Detect which cell encompasses the target text, then output its (x, y) center coordinate. 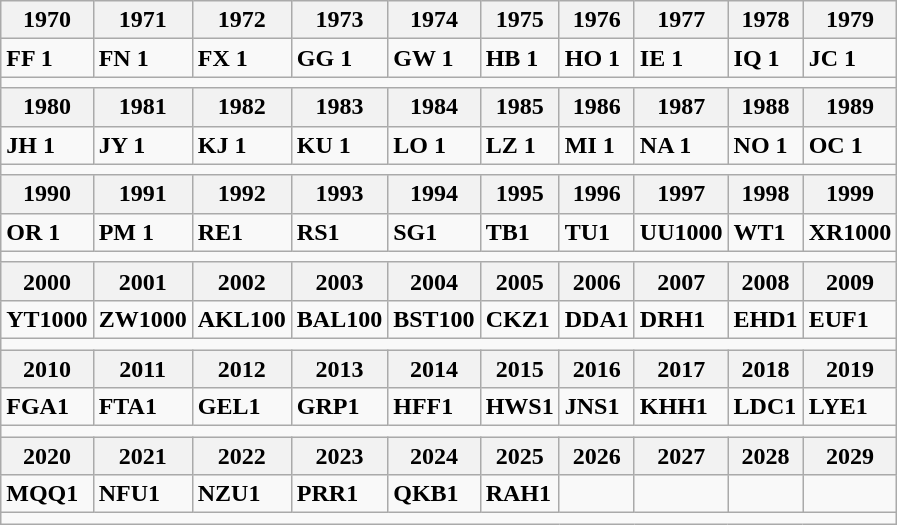
GG 1 (339, 58)
2021 (142, 456)
1994 (434, 194)
CKZ1 (520, 319)
KU 1 (339, 145)
BST100 (434, 319)
IE 1 (681, 58)
ZW1000 (142, 319)
2013 (339, 369)
1992 (242, 194)
1987 (681, 107)
2005 (520, 281)
HB 1 (520, 58)
FN 1 (142, 58)
LDC1 (766, 407)
2015 (520, 369)
HFF1 (434, 407)
JH 1 (47, 145)
1977 (681, 20)
2019 (850, 369)
RE1 (242, 232)
AKL100 (242, 319)
1991 (142, 194)
1972 (242, 20)
OR 1 (47, 232)
2002 (242, 281)
2027 (681, 456)
1980 (47, 107)
GRP1 (339, 407)
2028 (766, 456)
GW 1 (434, 58)
2004 (434, 281)
RS1 (339, 232)
PRR1 (339, 494)
2008 (766, 281)
HWS1 (520, 407)
NO 1 (766, 145)
1993 (339, 194)
2003 (339, 281)
1988 (766, 107)
1979 (850, 20)
1971 (142, 20)
JC 1 (850, 58)
1975 (520, 20)
2022 (242, 456)
2014 (434, 369)
2006 (596, 281)
1997 (681, 194)
1998 (766, 194)
2001 (142, 281)
1999 (850, 194)
2000 (47, 281)
FX 1 (242, 58)
OC 1 (850, 145)
RAH1 (520, 494)
2020 (47, 456)
BAL100 (339, 319)
EUF1 (850, 319)
2009 (850, 281)
DDA1 (596, 319)
2025 (520, 456)
1970 (47, 20)
TU1 (596, 232)
2023 (339, 456)
LYE1 (850, 407)
1990 (47, 194)
QKB1 (434, 494)
GEL1 (242, 407)
1995 (520, 194)
2026 (596, 456)
TB1 (520, 232)
LZ 1 (520, 145)
UU1000 (681, 232)
2007 (681, 281)
MQQ1 (47, 494)
1978 (766, 20)
KHH1 (681, 407)
1981 (142, 107)
1982 (242, 107)
1973 (339, 20)
2010 (47, 369)
NZU1 (242, 494)
2018 (766, 369)
2029 (850, 456)
JY 1 (142, 145)
1976 (596, 20)
1986 (596, 107)
1996 (596, 194)
IQ 1 (766, 58)
1984 (434, 107)
2017 (681, 369)
1983 (339, 107)
NFU1 (142, 494)
LO 1 (434, 145)
EHD1 (766, 319)
1985 (520, 107)
WT1 (766, 232)
SG1 (434, 232)
MI 1 (596, 145)
FTA1 (142, 407)
2011 (142, 369)
1974 (434, 20)
JNS1 (596, 407)
YT1000 (47, 319)
KJ 1 (242, 145)
NA 1 (681, 145)
2016 (596, 369)
XR1000 (850, 232)
1989 (850, 107)
PM 1 (142, 232)
HO 1 (596, 58)
2012 (242, 369)
FF 1 (47, 58)
FGA1 (47, 407)
2024 (434, 456)
DRH1 (681, 319)
